Capture the cell that displays the provided text and extract its [X, Y] central coordinate. 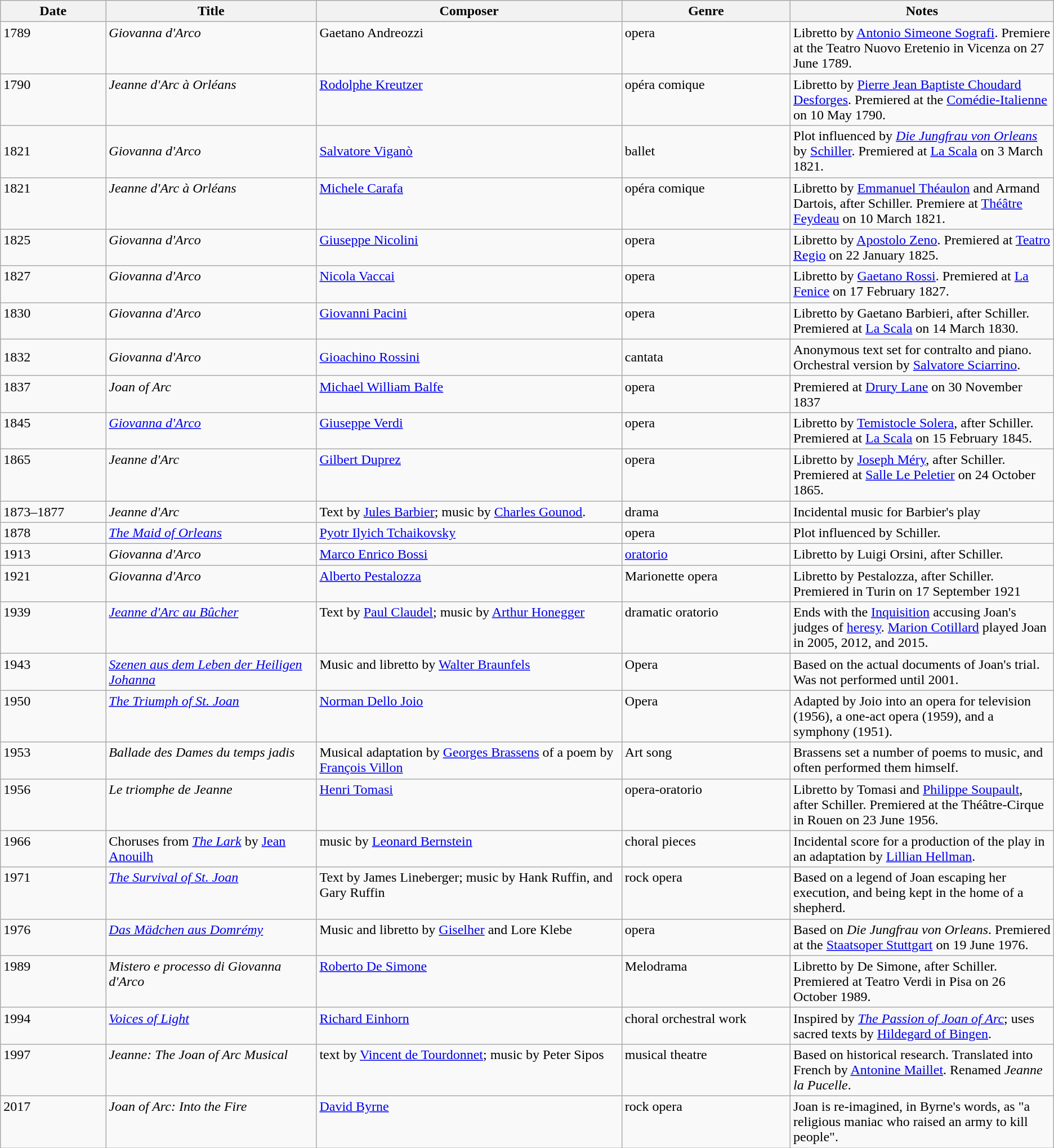
Date [53, 11]
Libretto by Apostolo Zeno. Premiered at Teatro Regio on 22 January 1825. [922, 248]
Libretto by Luigi Orsini, after Schiller. [922, 555]
Libretto by Tomasi and Philippe Soupault, after Schiller. Premiered at the Théâtre-Cirque in Rouen on 23 June 1956. [922, 805]
Marco Enrico Bossi [469, 555]
dramatic oratorio [706, 628]
1966 [53, 849]
Adapted by Joio into an opera for television (1956), a one-act opera (1959), and a symphony (1951). [922, 716]
1790 [53, 100]
Libretto by Antonio Simeone Sografi. Premiere at the Teatro Nuovo Eretenio in Vicenza on 27 June 1789. [922, 48]
1827 [53, 284]
Musical adaptation by Georges Brassens of a poem by François Villon [469, 760]
Inspired by The Passion of Joan of Arc; uses sacred texts by Hildegard of Bingen. [922, 1026]
Libretto by Emmanuel Théaulon and Armand Dartois, after Schiller. Premiere at Théâtre Feydeau on 10 March 1821. [922, 203]
Premiered at Drury Lane on 30 November 1837 [922, 394]
Joan of Arc [211, 394]
Richard Einhorn [469, 1026]
1953 [53, 760]
Based on the actual documents of Joan's trial. Was not performed until 2001. [922, 672]
Incidental music for Barbier's play [922, 512]
1789 [53, 48]
1943 [53, 672]
Libretto by Pestalozza, after Schiller. Premiered in Turin on 17 September 1921 [922, 583]
Mistero e processo di Giovanna d'Arco [211, 981]
1832 [53, 357]
Szenen aus dem Leben der Heiligen Johanna [211, 672]
Based on historical research. Translated into French by Antonine Maillet. Renamed Jeanne la Pucelle. [922, 1070]
Alberto Pestalozza [469, 583]
Pyotr Ilyich Tchaikovsky [469, 533]
Rodolphe Kreutzer [469, 100]
Text by Jules Barbier; music by Charles Gounod. [469, 512]
Joan is re-imagined, in Byrne's words, as "a religious maniac who raised an army to kill people". [922, 1122]
1921 [53, 583]
1950 [53, 716]
musical theatre [706, 1070]
Brassens set a number of poems to music, and often performed them himself. [922, 760]
Jeanne d'Arc au Bûcher [211, 628]
1825 [53, 248]
cantata [706, 357]
Art song [706, 760]
The Triumph of St. Joan [211, 716]
1830 [53, 321]
Choruses from The Lark by Jean Anouilh [211, 849]
The Survival of St. Joan [211, 893]
Das Mädchen aus Domrémy [211, 937]
David Byrne [469, 1122]
drama [706, 512]
1913 [53, 555]
Michele Carafa [469, 203]
1989 [53, 981]
1956 [53, 805]
Norman Dello Joio [469, 716]
Gaetano Andreozzi [469, 48]
1873–1877 [53, 512]
music by Leonard Bernstein [469, 849]
Salvatore Viganò [469, 151]
Composer [469, 11]
Libretto by Joseph Méry, after Schiller. Premiered at Salle Le Peletier on 24 October 1865. [922, 475]
Ends with the Inquisition accusing Joan's judges of heresy. Marion Cotillard played Joan in 2005, 2012, and 2015. [922, 628]
Ballade des Dames du temps jadis [211, 760]
Roberto De Simone [469, 981]
1939 [53, 628]
Gilbert Duprez [469, 475]
Text by Paul Claudel; music by Arthur Honegger [469, 628]
Plot influenced by Schiller. [922, 533]
Libretto by Gaetano Barbieri, after Schiller. Premiered at La Scala on 14 March 1830. [922, 321]
Libretto by Gaetano Rossi. Premiered at La Fenice on 17 February 1827. [922, 284]
Le triomphe de Jeanne [211, 805]
Joan of Arc: Into the Fire [211, 1122]
Giuseppe Verdi [469, 430]
Michael William Balfe [469, 394]
Melodrama [706, 981]
Based on Die Jungfrau von Orleans. Premiered at the Staatsoper Stuttgart on 19 June 1976. [922, 937]
choral orchestral work [706, 1026]
Music and libretto by Walter Braunfels [469, 672]
Jeanne: The Joan of Arc Musical [211, 1070]
Voices of Light [211, 1026]
Incidental score for a production of the play in an adaptation by Lillian Hellman. [922, 849]
Notes [922, 11]
Gioachino Rossini [469, 357]
Giovanni Pacini [469, 321]
Based on a legend of Joan escaping her execution, and being kept in the home of a shepherd. [922, 893]
text by Vincent de Tourdonnet; music by Peter Sipos [469, 1070]
Henri Tomasi [469, 805]
1976 [53, 937]
Marionette opera [706, 583]
opera-oratorio [706, 805]
1994 [53, 1026]
Nicola Vaccai [469, 284]
2017 [53, 1122]
1845 [53, 430]
Title [211, 11]
oratorio [706, 555]
Giuseppe Nicolini [469, 248]
Music and libretto by Giselher and Lore Klebe [469, 937]
1997 [53, 1070]
choral pieces [706, 849]
Libretto by Temistocle Solera, after Schiller. Premiered at La Scala on 15 February 1845. [922, 430]
Genre [706, 11]
ballet [706, 151]
1837 [53, 394]
1878 [53, 533]
Anonymous text set for contralto and piano. Orchestral version by Salvatore Sciarrino. [922, 357]
Plot influenced by Die Jungfrau von Orleans by Schiller. Premiered at La Scala on 3 March 1821. [922, 151]
Libretto by Pierre Jean Baptiste Choudard Desforges. Premiered at the Comédie-Italienne on 10 May 1790. [922, 100]
The Maid of Orleans [211, 533]
1865 [53, 475]
Text by James Lineberger; music by Hank Ruffin, and Gary Ruffin [469, 893]
Libretto by De Simone, after Schiller. Premiered at Teatro Verdi in Pisa on 26 October 1989. [922, 981]
1971 [53, 893]
